Locate the cell with the specified text and output its [x, y] center coordinate. 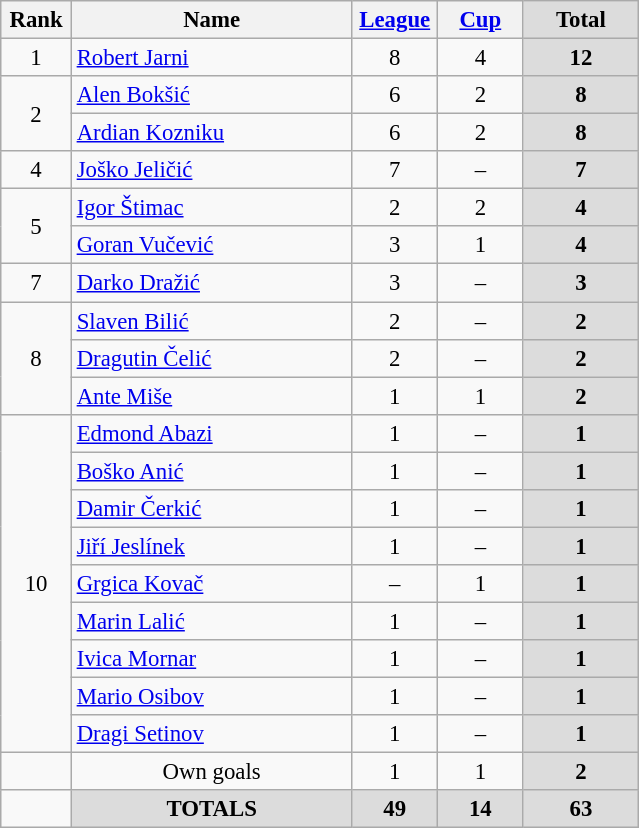
Boško Anić [212, 471]
Ivica Mornar [212, 659]
5 [36, 226]
Marin Lalić [212, 621]
Robert Jarni [212, 58]
Igor Štimac [212, 208]
Slaven Bilić [212, 321]
TOTALS [212, 809]
Damir Čerkić [212, 509]
League [395, 20]
Edmond Abazi [212, 433]
12 [581, 58]
Name [212, 20]
Alen Bokšić [212, 95]
Darko Dražić [212, 283]
49 [395, 809]
Dragi Setinov [212, 734]
Own goals [212, 772]
Mario Osibov [212, 697]
63 [581, 809]
Goran Vučević [212, 245]
14 [481, 809]
Ardian Kozniku [212, 133]
Jiří Jeslínek [212, 546]
Grgica Kovač [212, 584]
Ante Miše [212, 396]
Cup [481, 20]
Dragutin Čelić [212, 358]
Rank [36, 20]
10 [36, 583]
Total [581, 20]
Joško Jeličić [212, 170]
